From the cell containing the given text, extract its center point as [X, Y] coordinate. 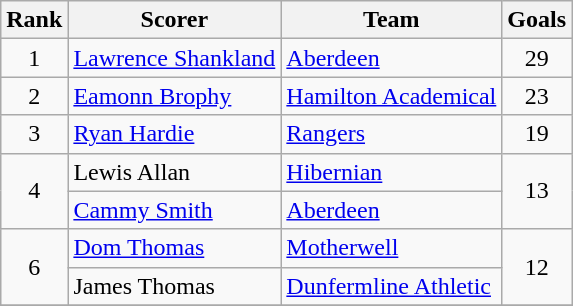
Scorer [174, 20]
3 [34, 134]
23 [537, 96]
Dunfermline Athletic [392, 286]
Rangers [392, 134]
Eamonn Brophy [174, 96]
29 [537, 58]
Hamilton Academical [392, 96]
Lewis Allan [174, 172]
13 [537, 191]
James Thomas [174, 286]
Hibernian [392, 172]
Lawrence Shankland [174, 58]
6 [34, 267]
1 [34, 58]
Goals [537, 20]
Ryan Hardie [174, 134]
12 [537, 267]
Cammy Smith [174, 210]
Dom Thomas [174, 248]
4 [34, 191]
Team [392, 20]
Rank [34, 20]
19 [537, 134]
2 [34, 96]
Motherwell [392, 248]
